Pinpoint the cell where the given text exists, returning its [X, Y] midpoint coordinate. 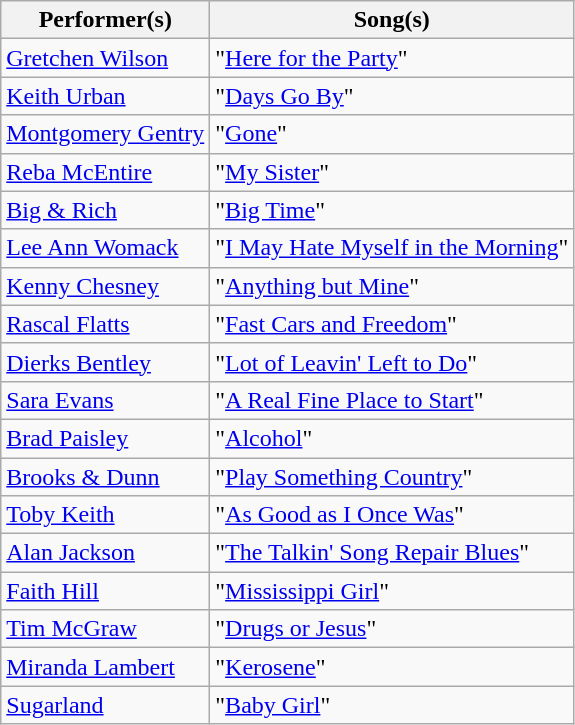
"Lot of Leavin' Left to Do" [392, 362]
Dierks Bentley [106, 362]
Brooks & Dunn [106, 477]
Sara Evans [106, 400]
Alan Jackson [106, 553]
"Gone" [392, 134]
"Days Go By" [392, 96]
Tim McGraw [106, 629]
Sugarland [106, 705]
Gretchen Wilson [106, 58]
"Kerosene" [392, 667]
Big & Rich [106, 210]
Toby Keith [106, 515]
Keith Urban [106, 96]
Montgomery Gentry [106, 134]
"As Good as I Once Was" [392, 515]
"A Real Fine Place to Start" [392, 400]
"My Sister" [392, 172]
"The Talkin' Song Repair Blues" [392, 553]
Reba McEntire [106, 172]
"Drugs or Jesus" [392, 629]
"Anything but Mine" [392, 286]
"Here for the Party" [392, 58]
Lee Ann Womack [106, 248]
Kenny Chesney [106, 286]
"Play Something Country" [392, 477]
Brad Paisley [106, 438]
"Mississippi Girl" [392, 591]
"Alcohol" [392, 438]
Performer(s) [106, 20]
Rascal Flatts [106, 324]
Faith Hill [106, 591]
"Fast Cars and Freedom" [392, 324]
"Baby Girl" [392, 705]
"Big Time" [392, 210]
Miranda Lambert [106, 667]
"I May Hate Myself in the Morning" [392, 248]
Song(s) [392, 20]
